Return (X, Y) of the center of cell containing provided text 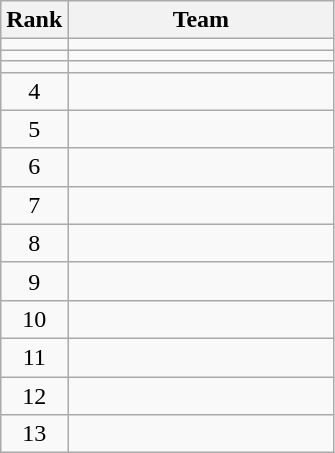
10 (34, 319)
9 (34, 281)
13 (34, 434)
11 (34, 357)
6 (34, 167)
12 (34, 395)
Team (201, 20)
4 (34, 91)
7 (34, 205)
5 (34, 129)
8 (34, 243)
Rank (34, 20)
